Search for the cell housing the specified text and yield its [x, y] center coordinate. 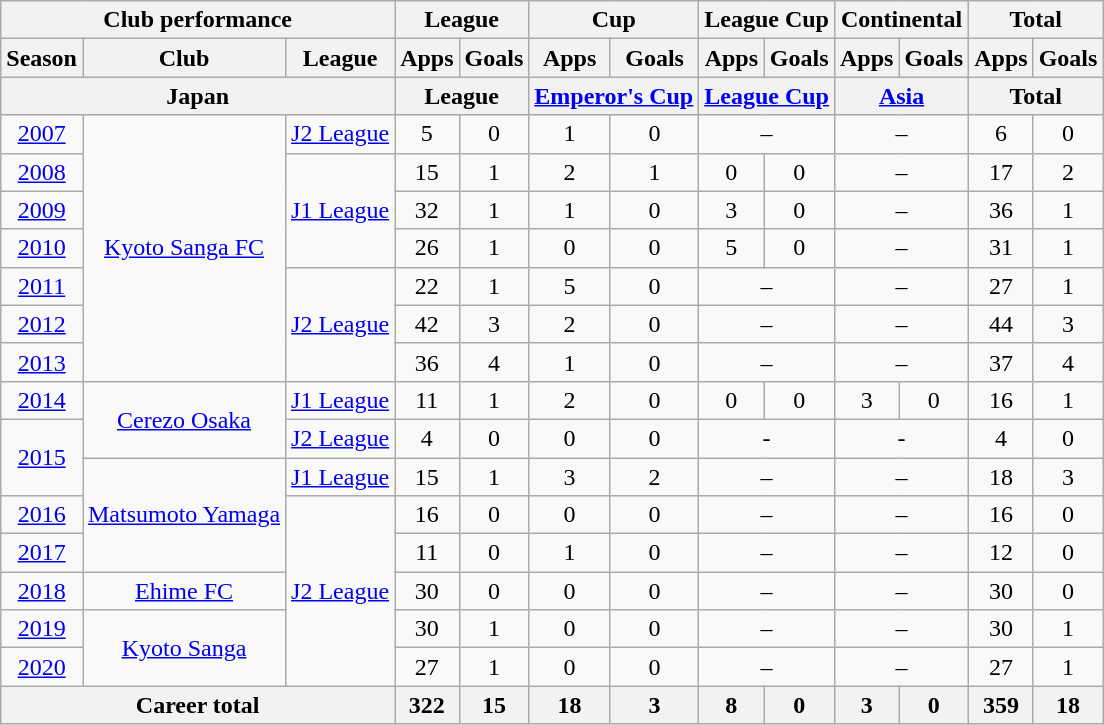
2010 [42, 248]
Asia [901, 96]
Japan [198, 96]
2011 [42, 286]
32 [427, 210]
2009 [42, 210]
Season [42, 58]
2015 [42, 457]
2018 [42, 591]
2013 [42, 362]
2008 [42, 172]
Emperor's Cup [614, 96]
31 [1001, 248]
8 [732, 705]
6 [1001, 134]
2019 [42, 629]
44 [1001, 324]
Club performance [198, 20]
Ehime FC [184, 591]
42 [427, 324]
2016 [42, 515]
37 [1001, 362]
Club [184, 58]
Continental [901, 20]
2014 [42, 400]
Kyoto Sanga FC [184, 248]
2012 [42, 324]
Cerezo Osaka [184, 419]
22 [427, 286]
322 [427, 705]
Matsumoto Yamaga [184, 515]
Career total [198, 705]
2017 [42, 553]
2020 [42, 667]
26 [427, 248]
12 [1001, 553]
Cup [614, 20]
Kyoto Sanga [184, 648]
359 [1001, 705]
17 [1001, 172]
2007 [42, 134]
